Output the (x, y) coordinate of the center of the cell containing the given text.  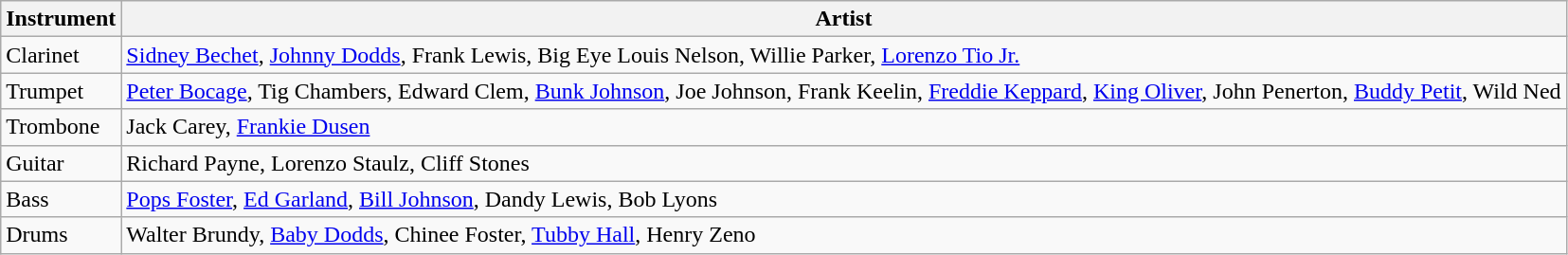
Richard Payne, Lorenzo Staulz, Cliff Stones (843, 163)
Guitar (61, 163)
Artist (843, 19)
Peter Bocage, Tig Chambers, Edward Clem, Bunk Johnson, Joe Johnson, Frank Keelin, Freddie Keppard, King Oliver, John Penerton, Buddy Petit, Wild Ned (843, 91)
Bass (61, 199)
Pops Foster, Ed Garland, Bill Johnson, Dandy Lewis, Bob Lyons (843, 199)
Jack Carey, Frankie Dusen (843, 127)
Trombone (61, 127)
Drums (61, 235)
Walter Brundy, Baby Dodds, Chinee Foster, Tubby Hall, Henry Zeno (843, 235)
Sidney Bechet, Johnny Dodds, Frank Lewis, Big Eye Louis Nelson, Willie Parker, Lorenzo Tio Jr. (843, 55)
Clarinet (61, 55)
Trumpet (61, 91)
Instrument (61, 19)
